From the cell containing the given text, extract its center point as [X, Y] coordinate. 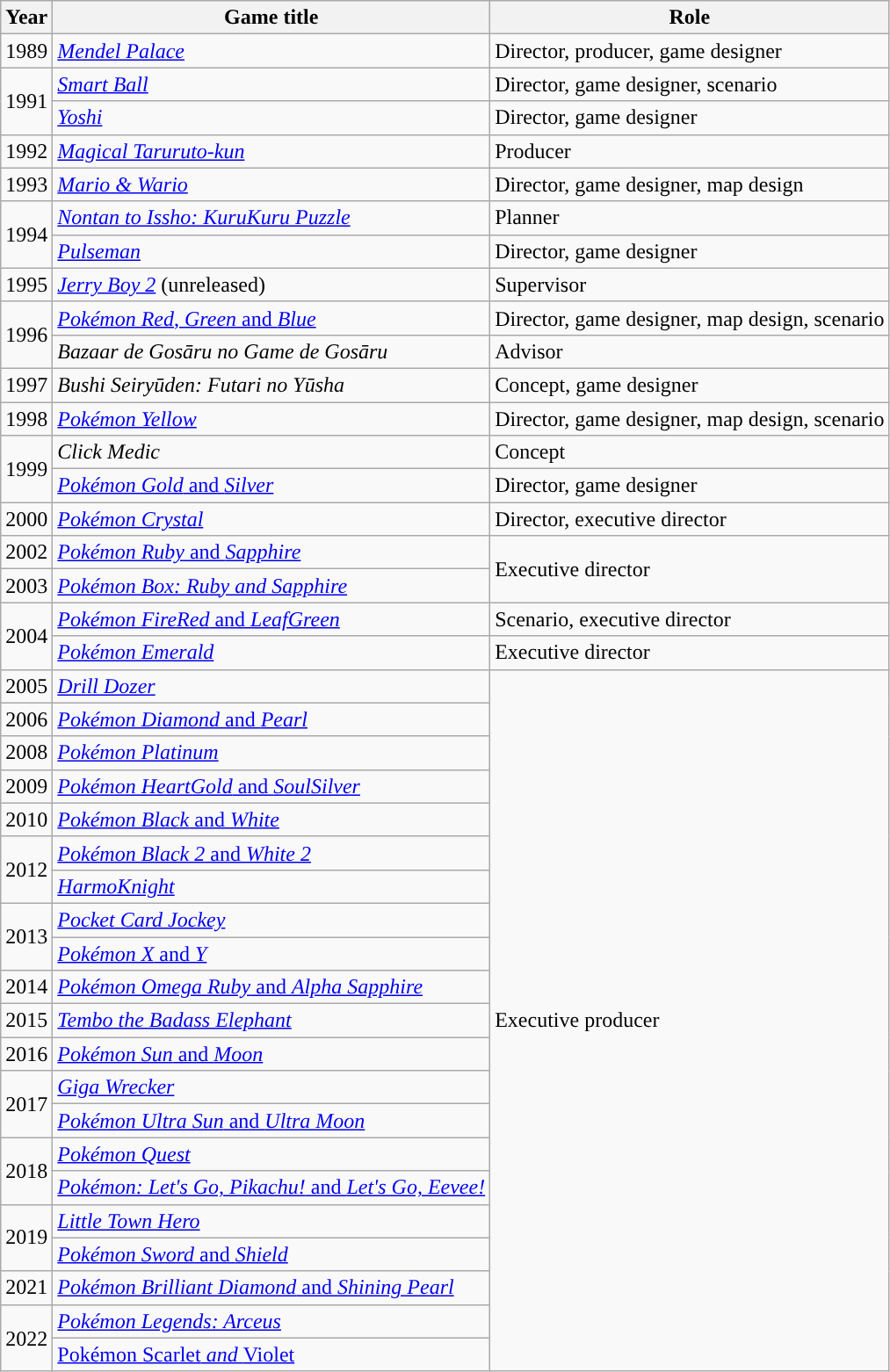
1996 [26, 335]
2012 [26, 870]
1999 [26, 469]
Pokémon Box: Ruby and Sapphire [271, 586]
2015 [26, 1021]
Pulseman [271, 251]
Pokémon Brilliant Diamond and Shining Pearl [271, 1288]
2006 [26, 719]
Pokémon Omega Ruby and Alpha Sapphire [271, 987]
Pocket Card Jockey [271, 920]
Click Medic [271, 452]
Director, executive director [690, 519]
Executive producer [690, 1021]
2022 [26, 1338]
Director, game designer, scenario [690, 84]
2009 [26, 786]
Pokémon Sun and Moon [271, 1054]
Pokémon Legends: Arceus [271, 1321]
Director, producer, game designer [690, 51]
Pokémon Yellow [271, 419]
HarmoKnight [271, 886]
Pokémon X and Y [271, 953]
2005 [26, 686]
2014 [26, 987]
Bushi Seiryūden: Futari no Yūsha [271, 385]
2017 [26, 1104]
Pokémon HeartGold and SoulSilver [271, 786]
2000 [26, 519]
2016 [26, 1054]
1993 [26, 184]
Pokémon Quest [271, 1154]
Game title [271, 18]
2003 [26, 586]
2018 [26, 1171]
Jerry Boy 2 (unreleased) [271, 285]
Little Town Hero [271, 1221]
Pokémon Scarlet and Violet [271, 1354]
Pokémon Black and White [271, 820]
Pokémon FireRed and LeafGreen [271, 619]
Scenario, executive director [690, 619]
Pokémon Ruby and Sapphire [271, 552]
2019 [26, 1238]
Pokémon Platinum [271, 753]
Yoshi [271, 118]
1994 [26, 235]
Advisor [690, 351]
Mario & Wario [271, 184]
Pokémon Gold and Silver [271, 486]
2008 [26, 753]
Pokémon Ultra Sun and Ultra Moon [271, 1121]
2004 [26, 636]
2002 [26, 552]
1995 [26, 285]
Magical Taruruto-kun [271, 151]
Pokémon Emerald [271, 653]
1992 [26, 151]
Pokémon Crystal [271, 519]
Smart Ball [271, 84]
1991 [26, 101]
Year [26, 18]
Tembo the Badass Elephant [271, 1021]
Concept, game designer [690, 385]
Planner [690, 218]
Drill Dozer [271, 686]
Nontan to Issho: KuruKuru Puzzle [271, 218]
Pokémon: Let's Go, Pikachu! and Let's Go, Eevee! [271, 1188]
Mendel Palace [271, 51]
1998 [26, 419]
Giga Wrecker [271, 1087]
Director, game designer, map design [690, 184]
1997 [26, 385]
2021 [26, 1288]
Pokémon Diamond and Pearl [271, 719]
Role [690, 18]
Pokémon Sword and Shield [271, 1254]
2010 [26, 820]
Producer [690, 151]
2013 [26, 936]
Supervisor [690, 285]
Bazaar de Gosāru no Game de Gosāru [271, 351]
Pokémon Red, Green and Blue [271, 318]
Pokémon Black 2 and White 2 [271, 853]
Concept [690, 452]
1989 [26, 51]
